Extract the [x, y] coordinate from the center of the cell holding the provided text.  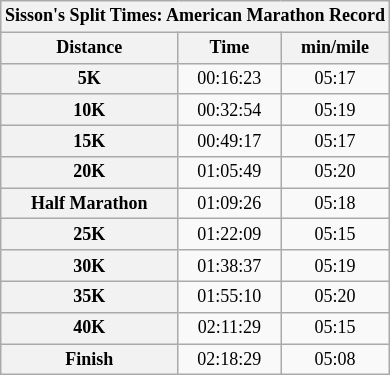
01:09:26 [230, 204]
02:11:29 [230, 328]
01:38:37 [230, 266]
05:18 [336, 204]
40K [90, 328]
25K [90, 234]
30K [90, 266]
00:49:17 [230, 140]
01:55:10 [230, 296]
05:08 [336, 360]
5K [90, 78]
Distance [90, 48]
Time [230, 48]
min/mile [336, 48]
Sisson's Split Times: American Marathon Record [196, 16]
10K [90, 110]
15K [90, 140]
00:32:54 [230, 110]
01:05:49 [230, 172]
Finish [90, 360]
20K [90, 172]
35K [90, 296]
01:22:09 [230, 234]
00:16:23 [230, 78]
02:18:29 [230, 360]
Half Marathon [90, 204]
